Detect which cell encompasses the target text, then output its (X, Y) center coordinate. 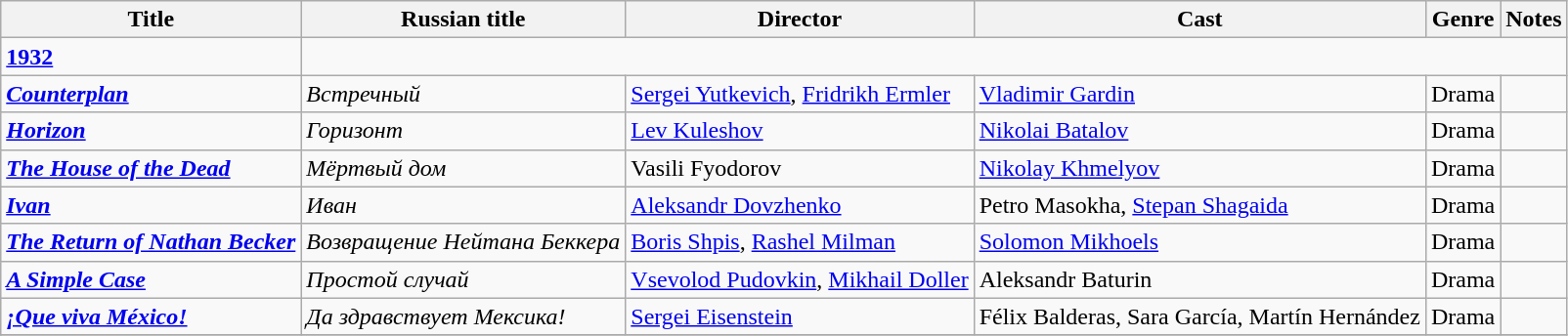
Sergei Yutkevich, Fridrikh Ermler (800, 94)
Horizon (151, 131)
Russian title (463, 20)
Да здравствует Мексика! (463, 316)
Возвращение Нейтана Беккера (463, 242)
Nikolay Khmelyov (1199, 168)
Boris Shpis, Rashel Milman (800, 242)
Простой случай (463, 279)
Ivan (151, 205)
A Simple Case (151, 279)
Встречный (463, 94)
The House of the Dead (151, 168)
¡Que viva México! (151, 316)
Aleksandr Baturin (1199, 279)
Director (800, 20)
Мёртвый дом (463, 168)
Vsevolod Pudovkin, Mikhail Doller (800, 279)
Vasili Fyodorov (800, 168)
Vladimir Gardin (1199, 94)
Genre (1462, 20)
Petro Masokha, Stepan Shagaida (1199, 205)
Counterplan (151, 94)
Иван (463, 205)
Notes (1534, 20)
Aleksandr Dovzhenko (800, 205)
Solomon Mikhoels (1199, 242)
Lev Kuleshov (800, 131)
The Return of Nathan Becker (151, 242)
Sergei Eisenstein (800, 316)
Title (151, 20)
Горизонт (463, 131)
1932 (151, 57)
Cast (1199, 20)
Nikolai Batalov (1199, 131)
Félix Balderas, Sara García, Martín Hernández (1199, 316)
